Search for the cell housing the specified text and yield its (X, Y) center coordinate. 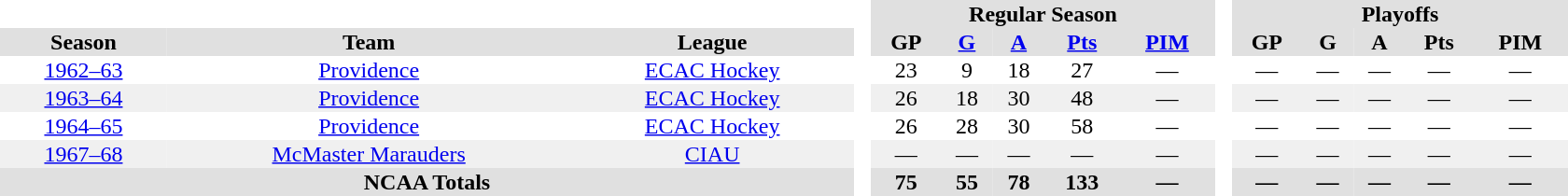
1963–64 (84, 98)
CIAU (712, 154)
NCAA Totals (427, 182)
9 (967, 70)
McMaster Marauders (369, 154)
48 (1082, 98)
23 (905, 70)
55 (967, 182)
78 (1019, 182)
27 (1082, 70)
1964–65 (84, 126)
1967–68 (84, 154)
Season (84, 42)
Regular Season (1043, 14)
1962–63 (84, 70)
75 (905, 182)
28 (967, 126)
133 (1082, 182)
Team (369, 42)
58 (1082, 126)
League (712, 42)
Playoffs (1400, 14)
